Find where the given text appears and provide that cell's center as (X, Y) coordinate. 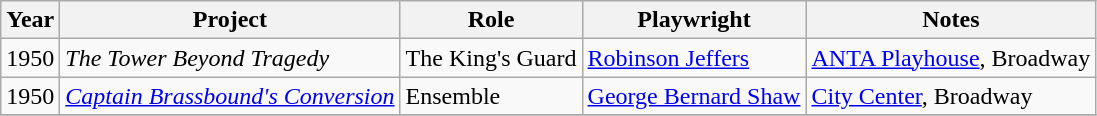
City Center, Broadway (951, 96)
The King's Guard (491, 58)
Ensemble (491, 96)
Robinson Jeffers (694, 58)
Year (30, 20)
George Bernard Shaw (694, 96)
Project (230, 20)
ANTA Playhouse, Broadway (951, 58)
The Tower Beyond Tragedy (230, 58)
Notes (951, 20)
Role (491, 20)
Playwright (694, 20)
Captain Brassbound's Conversion (230, 96)
